From the cell containing the given text, extract its center point as [x, y] coordinate. 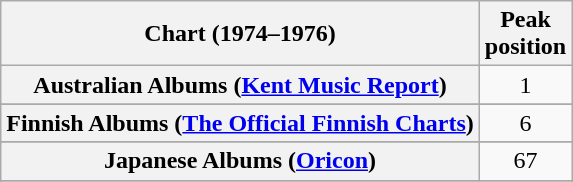
Chart (1974–1976) [240, 34]
Finnish Albums (The Official Finnish Charts) [240, 123]
67 [525, 161]
6 [525, 123]
Peakposition [525, 34]
Australian Albums (Kent Music Report) [240, 85]
1 [525, 85]
Japanese Albums (Oricon) [240, 161]
